Provide the [x, y] coordinate of the cell's center where the given text is located.  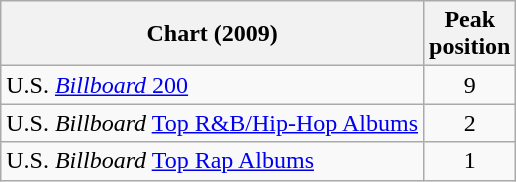
U.S. Billboard Top Rap Albums [212, 161]
9 [470, 85]
2 [470, 123]
U.S. Billboard 200 [212, 85]
Peakposition [470, 34]
U.S. Billboard Top R&B/Hip-Hop Albums [212, 123]
1 [470, 161]
Chart (2009) [212, 34]
